From the cell containing the given text, extract its center point as [x, y] coordinate. 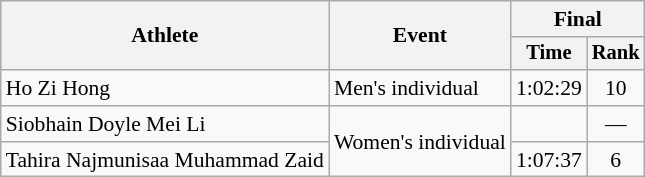
10 [616, 88]
Final [578, 19]
Siobhain Doyle Mei Li [165, 124]
Rank [616, 54]
Men's individual [420, 88]
Women's individual [420, 142]
1:02:29 [549, 88]
Event [420, 36]
Athlete [165, 36]
Time [549, 54]
Ho Zi Hong [165, 88]
— [616, 124]
